Identify which cell holds the provided text, then report its [x, y] central coordinate. 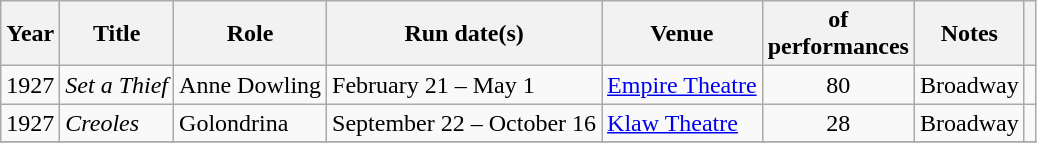
ofperformances [838, 34]
Notes [969, 34]
Golondrina [250, 123]
Run date(s) [464, 34]
Role [250, 34]
Title [117, 34]
Klaw Theatre [682, 123]
Venue [682, 34]
Creoles [117, 123]
80 [838, 85]
Set a Thief [117, 85]
Empire Theatre [682, 85]
28 [838, 123]
Anne Dowling [250, 85]
September 22 – October 16 [464, 123]
Year [30, 34]
February 21 – May 1 [464, 85]
